From the cell containing the given text, extract its center point as [X, Y] coordinate. 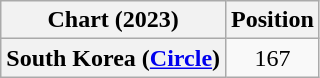
South Korea (Circle) [114, 58]
Position [273, 20]
Chart (2023) [114, 20]
167 [273, 58]
